Return the (X, Y) coordinate for the center point of the cell that contains the specified text.  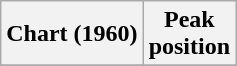
Chart (1960) (72, 34)
Peakposition (189, 34)
